For the text-containing cell, return its midpoint in [x, y] coordinate format. 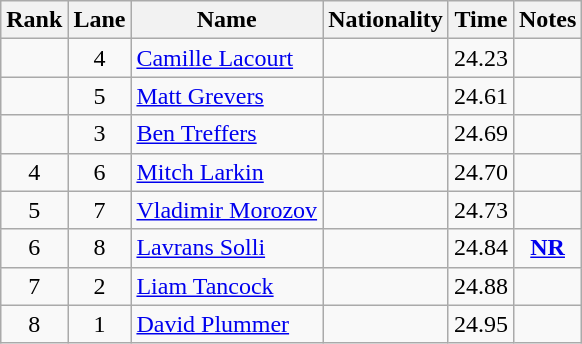
Matt Grevers [227, 96]
24.84 [480, 248]
Mitch Larkin [227, 172]
2 [100, 286]
Name [227, 20]
24.23 [480, 58]
Ben Treffers [227, 134]
Lane [100, 20]
NR [547, 248]
24.73 [480, 210]
David Plummer [227, 324]
Time [480, 20]
Liam Tancock [227, 286]
24.95 [480, 324]
1 [100, 324]
24.69 [480, 134]
24.88 [480, 286]
Lavrans Solli [227, 248]
Nationality [386, 20]
Camille Lacourt [227, 58]
Vladimir Morozov [227, 210]
3 [100, 134]
24.70 [480, 172]
Rank [34, 20]
Notes [547, 20]
24.61 [480, 96]
